Extract the [x, y] coordinate from the center of the cell holding the provided text.  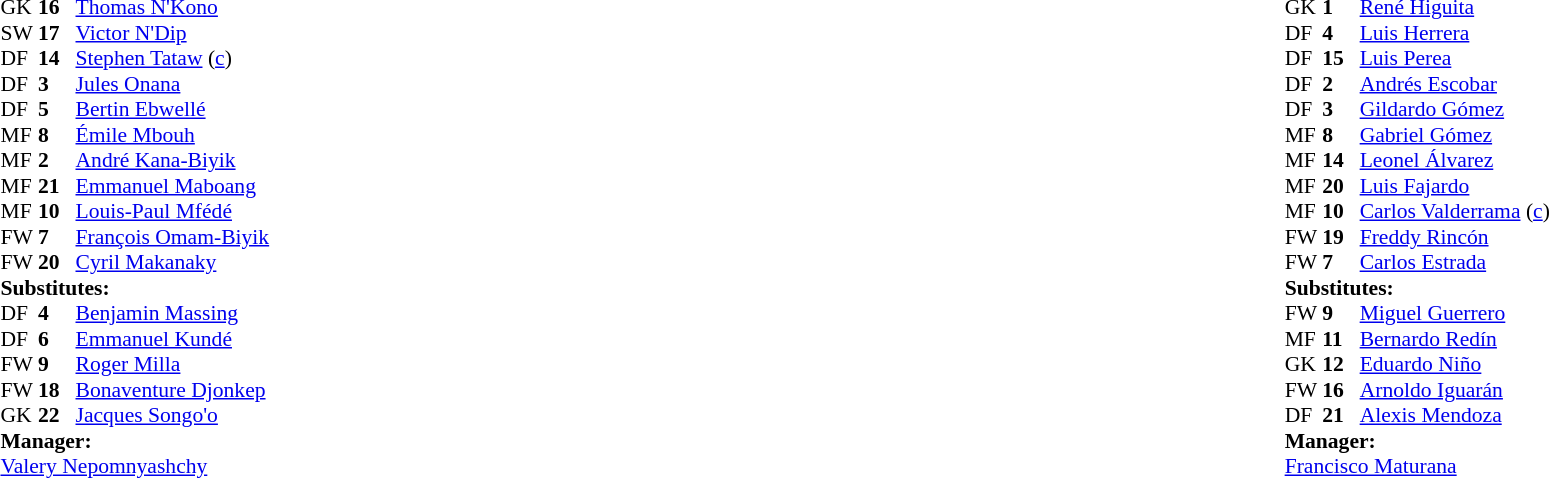
11 [1341, 339]
André Kana-Biyik [173, 161]
19 [1341, 237]
15 [1341, 59]
Roger Milla [173, 365]
5 [57, 109]
Bertin Ebwellé [173, 109]
16 [1341, 390]
Émile Mbouh [173, 135]
François Omam-Biyik [173, 237]
Emmanuel Maboang [173, 186]
22 [57, 415]
Emmanuel Kundé [173, 339]
SW [19, 33]
Manager: [134, 441]
6 [57, 339]
Victor N'Dip [173, 33]
Cyril Makanaky [173, 263]
17 [57, 33]
Substitutes: [134, 288]
Bonaventure Djonkep [173, 390]
18 [57, 390]
Jules Onana [173, 84]
12 [1341, 365]
Benjamin Massing [173, 313]
Jacques Songo'o [173, 415]
Stephen Tataw (c) [173, 59]
Louis-Paul Mfédé [173, 211]
